Search for the cell housing the specified text and yield its [x, y] center coordinate. 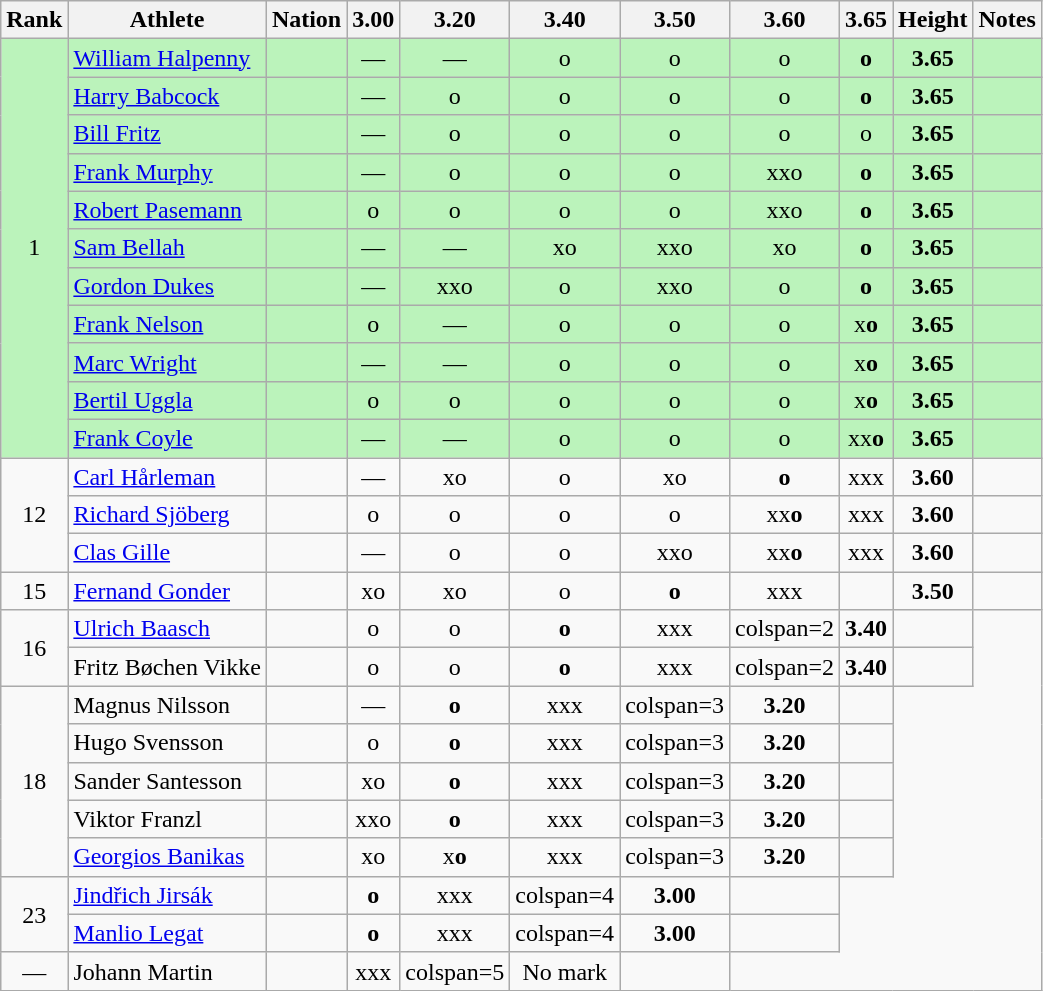
Georgios Banikas [167, 857]
Jindřich Jirsák [167, 895]
Clas Gille [167, 553]
15 [34, 591]
No mark [565, 971]
Rank [34, 20]
William Halpenny [167, 58]
Athlete [167, 20]
Hugo Svensson [167, 743]
Nation [306, 20]
23 [34, 914]
Notes [1007, 20]
Richard Sjöberg [167, 515]
16 [34, 648]
colspan=5 [455, 971]
Magnus Nilsson [167, 705]
Ulrich Baasch [167, 629]
Bertil Uggla [167, 400]
Gordon Dukes [167, 286]
Marc Wright [167, 362]
1 [34, 248]
Johann Martin [167, 971]
Height [933, 20]
Frank Coyle [167, 438]
Carl Hårleman [167, 477]
Robert Pasemann [167, 210]
Frank Nelson [167, 324]
18 [34, 781]
Bill Fritz [167, 134]
Fernand Gonder [167, 591]
Viktor Franzl [167, 819]
Harry Babcock [167, 96]
Frank Murphy [167, 172]
Fritz Bøchen Vikke [167, 667]
Sam Bellah [167, 248]
Manlio Legat [167, 933]
Sander Santesson [167, 781]
12 [34, 515]
